Return (X, Y) of the center of cell containing provided text 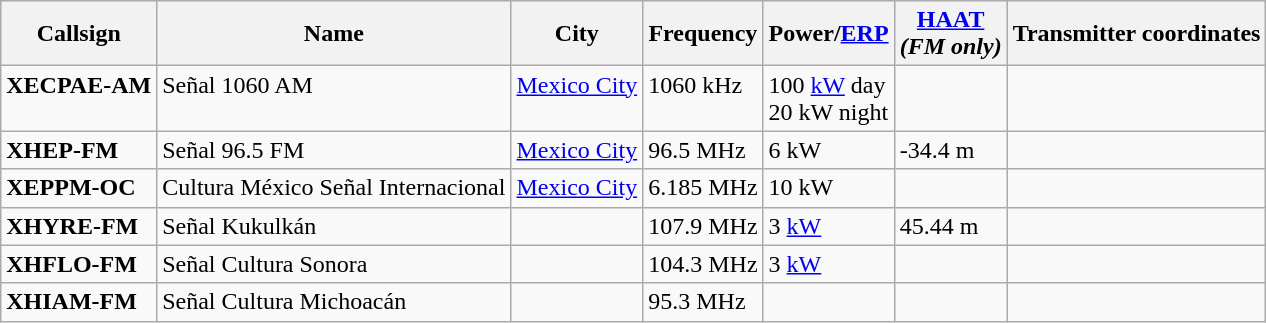
Señal Kukulkán (334, 226)
XHFLO-FM (79, 264)
96.5 MHz (703, 150)
XEPPM-OC (79, 188)
45.44 m (950, 226)
Power/ERP (828, 34)
XHYRE-FM (79, 226)
Señal Cultura Sonora (334, 264)
Cultura México Señal Internacional (334, 188)
6.185 MHz (703, 188)
-34.4 m (950, 150)
Callsign (79, 34)
6 kW (828, 150)
HAAT(FM only) (950, 34)
100 kW day20 kW night (828, 98)
107.9 MHz (703, 226)
City (577, 34)
XHIAM-FM (79, 302)
Señal 96.5 FM (334, 150)
95.3 MHz (703, 302)
Frequency (703, 34)
XHEP-FM (79, 150)
Señal 1060 AM (334, 98)
Name (334, 34)
Transmitter coordinates (1136, 34)
1060 kHz (703, 98)
10 kW (828, 188)
Señal Cultura Michoacán (334, 302)
104.3 MHz (703, 264)
XECPAE-AM (79, 98)
